Return the [x, y] coordinate for the center point of the cell that contains the specified text.  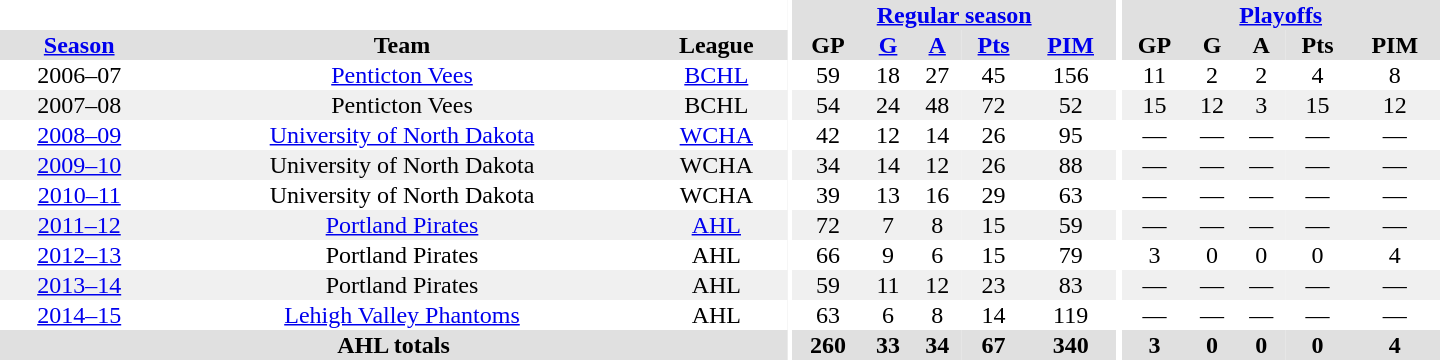
88 [1070, 165]
52 [1070, 105]
2013–14 [79, 285]
2009–10 [79, 165]
Season [79, 45]
League [716, 45]
2008–09 [79, 135]
260 [828, 345]
9 [888, 255]
39 [828, 195]
54 [828, 105]
Lehigh Valley Phantoms [402, 315]
42 [828, 135]
66 [828, 255]
2012–13 [79, 255]
2010–11 [79, 195]
27 [938, 75]
24 [888, 105]
79 [1070, 255]
67 [994, 345]
33 [888, 345]
16 [938, 195]
Regular season [954, 15]
2007–08 [79, 105]
45 [994, 75]
AHL totals [394, 345]
2011–12 [79, 225]
7 [888, 225]
156 [1070, 75]
23 [994, 285]
2014–15 [79, 315]
340 [1070, 345]
48 [938, 105]
18 [888, 75]
83 [1070, 285]
2006–07 [79, 75]
13 [888, 195]
119 [1070, 315]
Team [402, 45]
95 [1070, 135]
29 [994, 195]
Playoffs [1280, 15]
